Search for the cell housing the specified text and yield its [x, y] center coordinate. 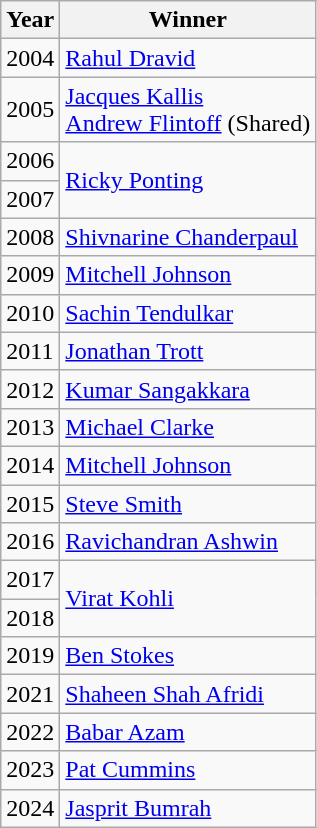
2014 [30, 465]
2023 [30, 770]
Virat Kohli [188, 599]
Jonathan Trott [188, 351]
Sachin Tendulkar [188, 313]
Babar Azam [188, 732]
2013 [30, 427]
2007 [30, 199]
2004 [30, 58]
Shivnarine Chanderpaul [188, 237]
Ricky Ponting [188, 180]
Jacques Kallis Andrew Flintoff (Shared) [188, 110]
2018 [30, 618]
Ben Stokes [188, 656]
Ravichandran Ashwin [188, 542]
2010 [30, 313]
Michael Clarke [188, 427]
Pat Cummins [188, 770]
2012 [30, 389]
2011 [30, 351]
2024 [30, 808]
2016 [30, 542]
2005 [30, 110]
2008 [30, 237]
Shaheen Shah Afridi [188, 694]
2022 [30, 732]
Year [30, 20]
2019 [30, 656]
2006 [30, 161]
2009 [30, 275]
2021 [30, 694]
Kumar Sangakkara [188, 389]
Steve Smith [188, 503]
Rahul Dravid [188, 58]
2015 [30, 503]
Jasprit Bumrah [188, 808]
2017 [30, 580]
Winner [188, 20]
